Extract the (x, y) coordinate from the center of the cell holding the provided text.  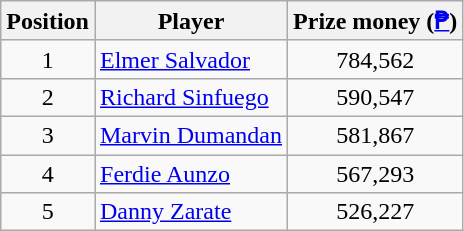
590,547 (376, 97)
Richard Sinfuego (190, 97)
784,562 (376, 59)
2 (48, 97)
567,293 (376, 173)
Marvin Dumandan (190, 135)
Elmer Salvador (190, 59)
4 (48, 173)
Position (48, 21)
Ferdie Aunzo (190, 173)
Danny Zarate (190, 212)
1 (48, 59)
Player (190, 21)
526,227 (376, 212)
5 (48, 212)
3 (48, 135)
Prize money (₱) (376, 21)
581,867 (376, 135)
